Determine the [x, y] coordinate at the center of the cell enclosing the given text.  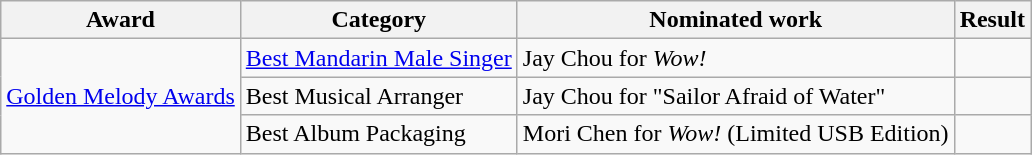
Best Musical Arranger [378, 96]
Nominated work [736, 20]
Jay Chou for Wow! [736, 58]
Golden Melody Awards [121, 96]
Category [378, 20]
Result [992, 20]
Mori Chen for Wow! (Limited USB Edition) [736, 134]
Award [121, 20]
Best Mandarin Male Singer [378, 58]
Best Album Packaging [378, 134]
Jay Chou for "Sailor Afraid of Water" [736, 96]
